Identify which cell holds the provided text, then report its (x, y) central coordinate. 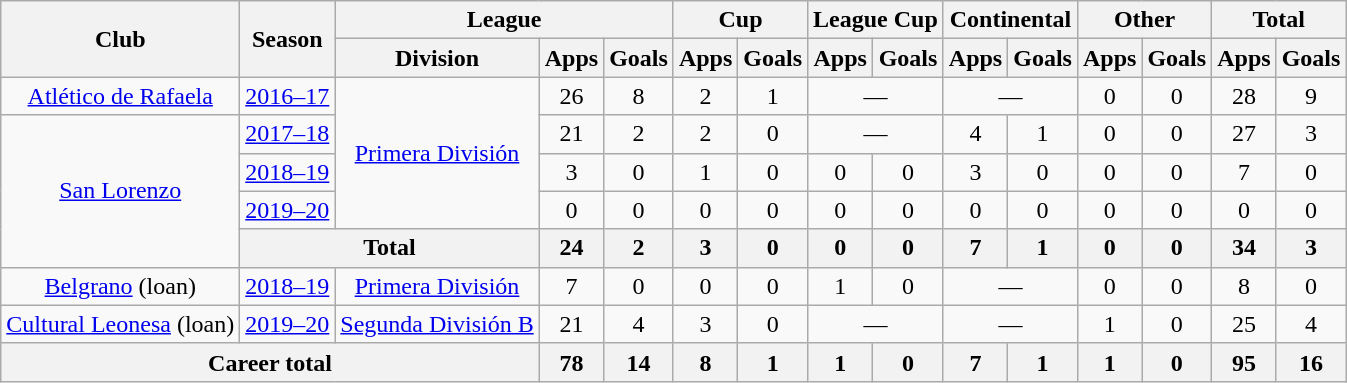
78 (571, 362)
Atlético de Rafaela (120, 96)
Other (1144, 20)
Division (437, 58)
34 (1244, 248)
24 (571, 248)
San Lorenzo (120, 191)
9 (1311, 96)
Season (288, 39)
26 (571, 96)
16 (1311, 362)
Club (120, 39)
Career total (270, 362)
Belgrano (loan) (120, 286)
Segunda División B (437, 324)
25 (1244, 324)
27 (1244, 134)
Cup (740, 20)
2016–17 (288, 96)
Continental (1010, 20)
28 (1244, 96)
League (504, 20)
2017–18 (288, 134)
95 (1244, 362)
14 (639, 362)
League Cup (876, 20)
Cultural Leonesa (loan) (120, 324)
